For the text-containing cell, return its midpoint in [X, Y] coordinate format. 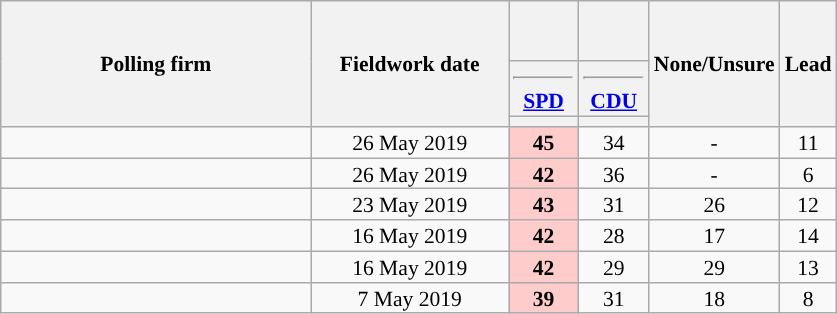
6 [808, 174]
26 [714, 204]
SPD [543, 89]
12 [808, 204]
45 [543, 142]
7 May 2019 [410, 298]
36 [614, 174]
11 [808, 142]
CDU [614, 89]
34 [614, 142]
17 [714, 236]
Fieldwork date [410, 64]
23 May 2019 [410, 204]
43 [543, 204]
14 [808, 236]
13 [808, 266]
Polling firm [156, 64]
28 [614, 236]
8 [808, 298]
18 [714, 298]
None/Unsure [714, 64]
Lead [808, 64]
39 [543, 298]
